Scan for the cell matching the given text and deliver its [X, Y] coordinate at center. 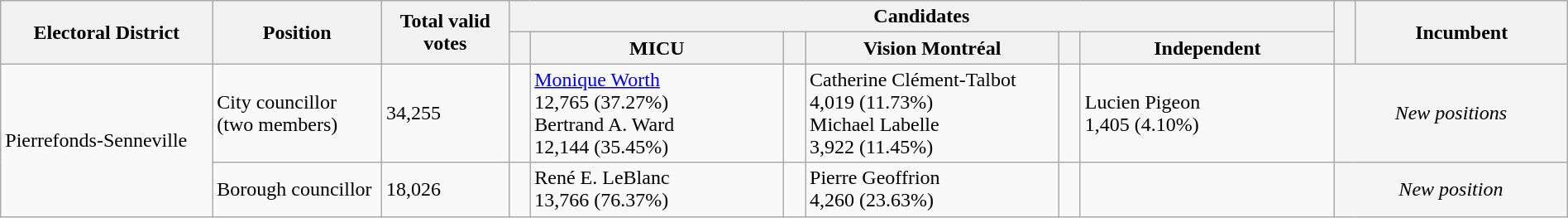
Candidates [921, 17]
Vision Montréal [933, 48]
Pierrefonds-Senneville [107, 140]
City councillor(two members) [298, 113]
Monique Worth12,765 (37.27%)Bertrand A. Ward12,144 (35.45%) [657, 113]
Borough councillor [298, 189]
MICU [657, 48]
Incumbent [1461, 32]
Total valid votes [446, 32]
René E. LeBlanc13,766 (76.37%) [657, 189]
Pierre Geoffrion4,260 (23.63%) [933, 189]
New position [1451, 189]
18,026 [446, 189]
34,255 [446, 113]
Position [298, 32]
New positions [1451, 113]
Electoral District [107, 32]
Catherine Clément-Talbot4,019 (11.73%)Michael Labelle3,922 (11.45%) [933, 113]
Lucien Pigeon1,405 (4.10%) [1207, 113]
Independent [1207, 48]
